From the cell containing the given text, extract its center point as (x, y) coordinate. 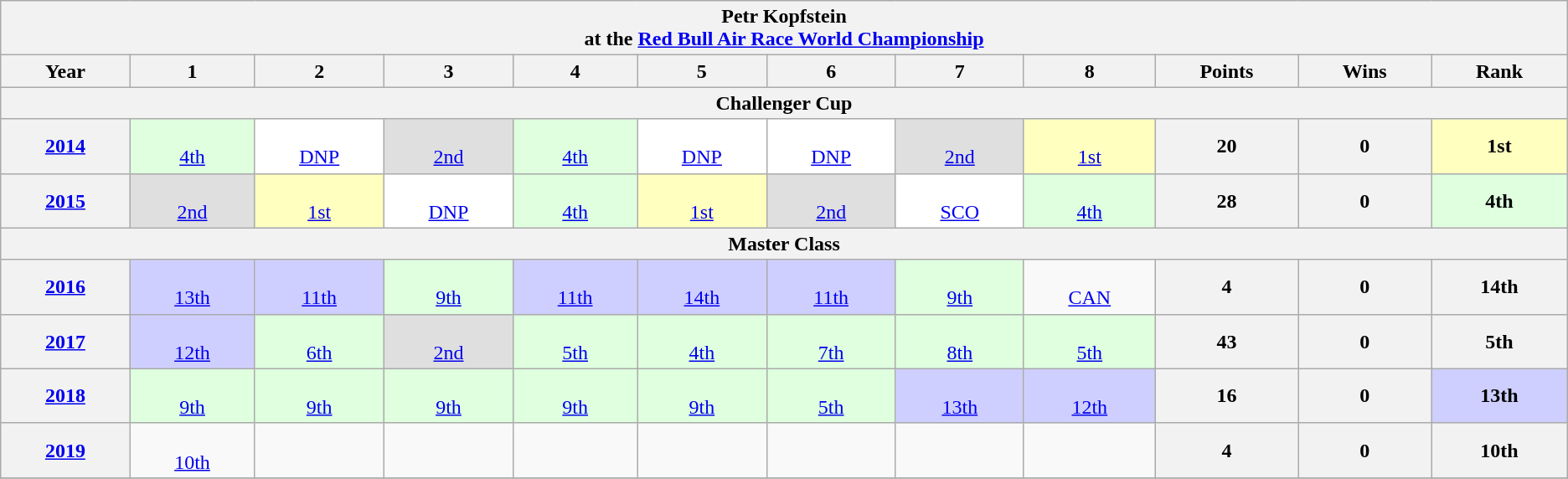
3 (448, 71)
6 (831, 71)
SCO (960, 201)
2018 (65, 395)
Challenger Cup (784, 103)
Wins (1365, 71)
2 (319, 71)
2016 (65, 286)
16 (1226, 395)
Year (65, 71)
Rank (1499, 71)
8th (960, 342)
Points (1226, 71)
2019 (65, 451)
Master Class (784, 244)
20 (1226, 146)
2014 (65, 146)
5 (702, 71)
28 (1226, 201)
CAN (1089, 286)
43 (1226, 342)
7th (831, 342)
Petr Kopfsteinat the Red Bull Air Race World Championship (784, 28)
2015 (65, 201)
6th (319, 342)
1 (193, 71)
2017 (65, 342)
8 (1089, 71)
7 (960, 71)
